Output the [X, Y] coordinate of the center of the cell containing the given text.  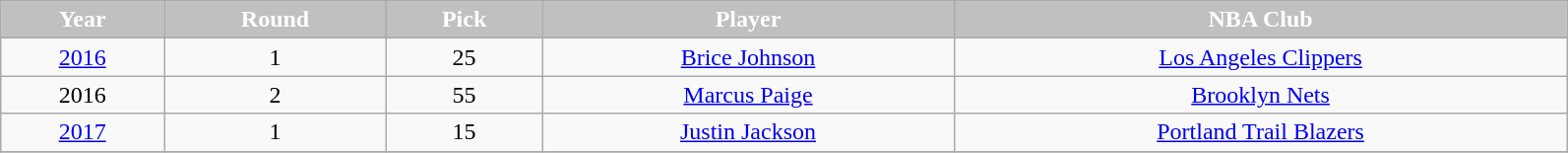
Brice Johnson [748, 57]
NBA Club [1260, 20]
25 [464, 57]
2 [276, 95]
Marcus Paige [748, 95]
55 [464, 95]
Justin Jackson [748, 132]
15 [464, 132]
Player [748, 20]
Brooklyn Nets [1260, 95]
Round [276, 20]
Los Angeles Clippers [1260, 57]
2017 [83, 132]
Pick [464, 20]
Year [83, 20]
Portland Trail Blazers [1260, 132]
